Determine the (X, Y) coordinate at the center of the cell enclosing the given text.  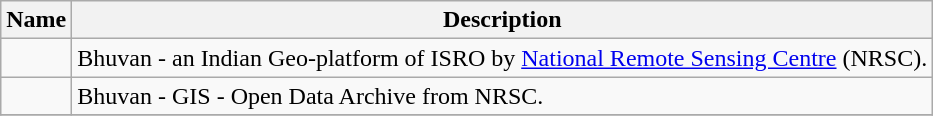
Description (502, 20)
Bhuvan - GIS - Open Data Archive from NRSC. (502, 96)
Name (36, 20)
Bhuvan - an Indian Geo-platform of ISRO by National Remote Sensing Centre (NRSC). (502, 58)
